Determine the [x, y] coordinate at the center of the cell enclosing the given text.  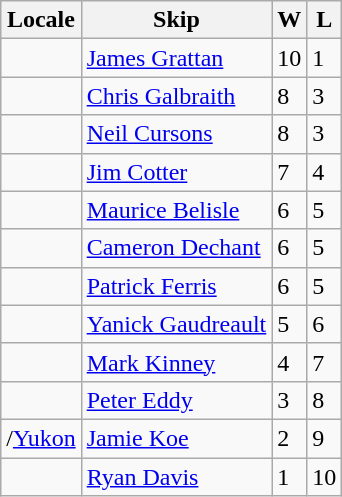
2 [290, 438]
James Grattan [176, 58]
L [324, 20]
Maurice Belisle [176, 210]
Cameron Dechant [176, 248]
Yanick Gaudreault [176, 324]
Locale [41, 20]
9 [324, 438]
/Yukon [41, 438]
Skip [176, 20]
Neil Cursons [176, 134]
Ryan Davis [176, 477]
Peter Eddy [176, 400]
Jim Cotter [176, 172]
Jamie Koe [176, 438]
Mark Kinney [176, 362]
Chris Galbraith [176, 96]
Patrick Ferris [176, 286]
W [290, 20]
